Provide the (X, Y) coordinate of the cell's center where the given text is located.  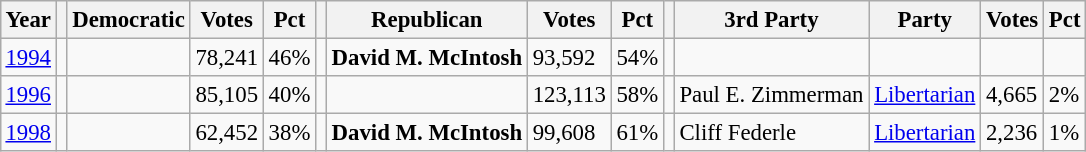
46% (289, 57)
2,236 (1012, 133)
1998 (28, 133)
Republican (426, 20)
1994 (28, 57)
38% (289, 133)
1996 (28, 95)
93,592 (569, 57)
78,241 (226, 57)
99,608 (569, 133)
2% (1065, 95)
85,105 (226, 95)
Party (925, 20)
3rd Party (772, 20)
40% (289, 95)
61% (637, 133)
1% (1065, 133)
Paul E. Zimmerman (772, 95)
Cliff Federle (772, 133)
62,452 (226, 133)
123,113 (569, 95)
Democratic (128, 20)
54% (637, 57)
58% (637, 95)
Year (28, 20)
4,665 (1012, 95)
